From the cell containing the given text, extract its center point as (x, y) coordinate. 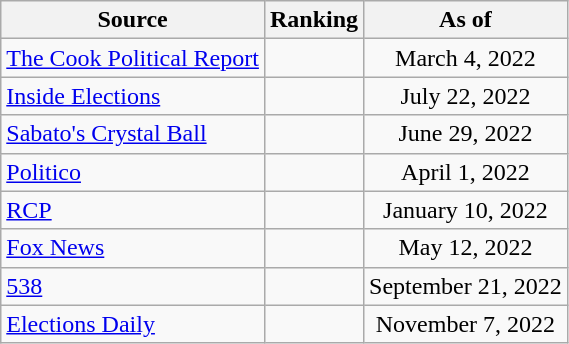
Elections Daily (133, 324)
June 29, 2022 (466, 134)
November 7, 2022 (466, 324)
The Cook Political Report (133, 58)
Fox News (133, 248)
January 10, 2022 (466, 210)
March 4, 2022 (466, 58)
May 12, 2022 (466, 248)
Politico (133, 172)
538 (133, 286)
Inside Elections (133, 96)
RCP (133, 210)
April 1, 2022 (466, 172)
Ranking (314, 20)
As of (466, 20)
July 22, 2022 (466, 96)
September 21, 2022 (466, 286)
Source (133, 20)
Sabato's Crystal Ball (133, 134)
